Identify which cell holds the provided text, then report its (x, y) central coordinate. 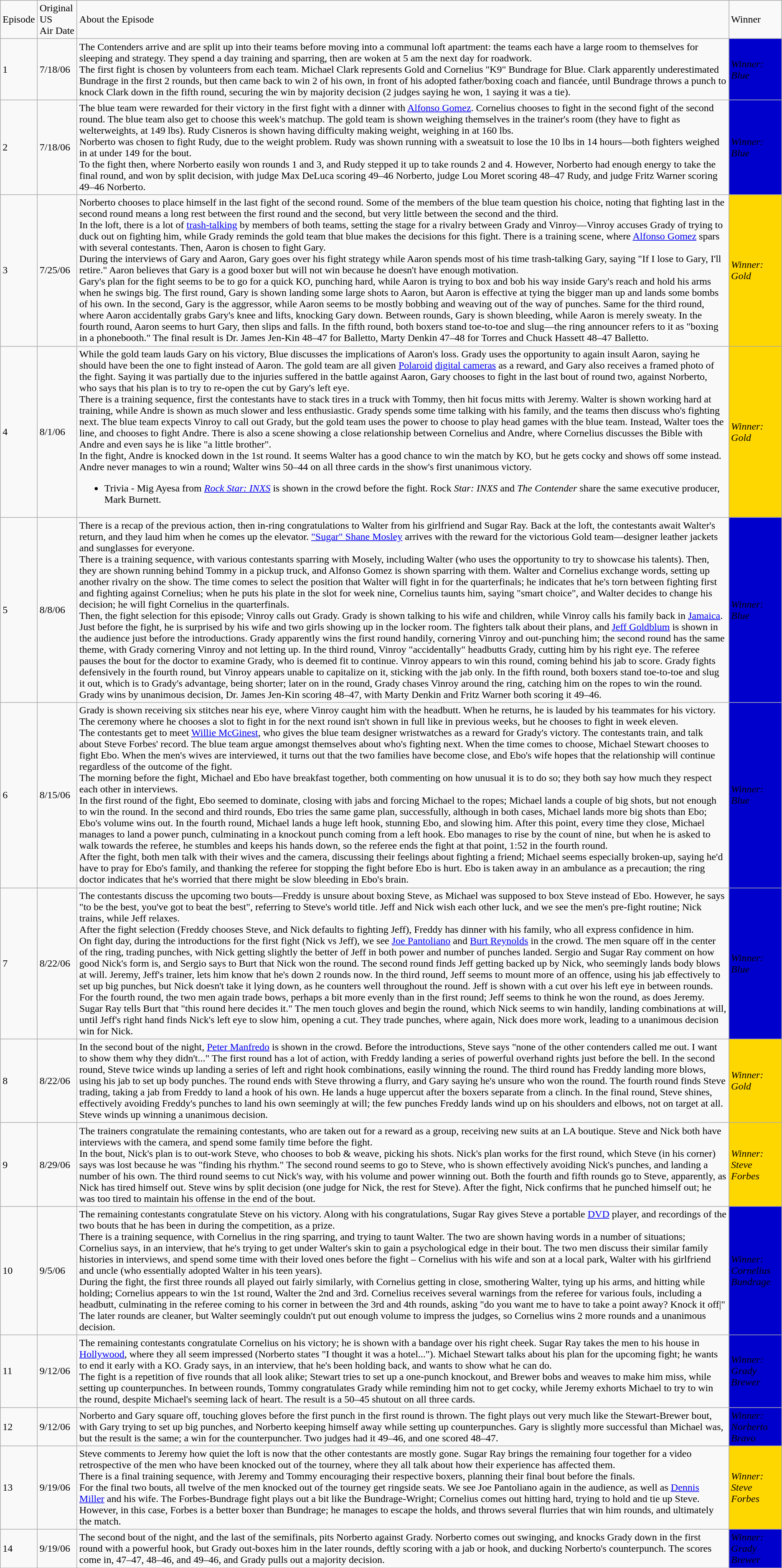
5 (19, 610)
Original USAir Date (57, 20)
7 (19, 963)
Episode (19, 20)
Winner: Norberto Bravo (755, 1427)
3 (19, 270)
8/15/06 (57, 795)
2 (19, 147)
9 (19, 1164)
6 (19, 795)
8/29/06 (57, 1164)
7/25/06 (57, 270)
9/5/06 (57, 1270)
4 (19, 432)
14 (19, 1549)
8/1/06 (57, 432)
12 (19, 1427)
8/8/06 (57, 610)
11 (19, 1371)
About the Episode (403, 20)
10 (19, 1270)
8 (19, 1081)
1 (19, 69)
Winner (755, 20)
13 (19, 1488)
Winner: Cornelius Bundrage (755, 1270)
